Return the (X, Y) coordinate for the center point of the cell that contains the specified text.  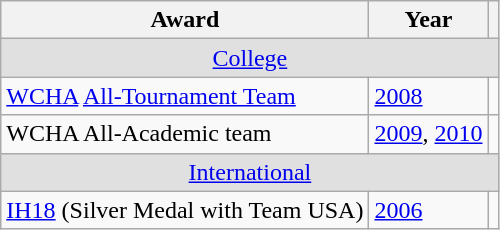
International (250, 172)
IH18 (Silver Medal with Team USA) (185, 210)
2006 (428, 210)
Award (185, 20)
2008 (428, 96)
Year (428, 20)
2009, 2010 (428, 134)
College (250, 58)
WCHA All-Tournament Team (185, 96)
WCHA All-Academic team (185, 134)
